Identify which cell holds the provided text, then report its (X, Y) central coordinate. 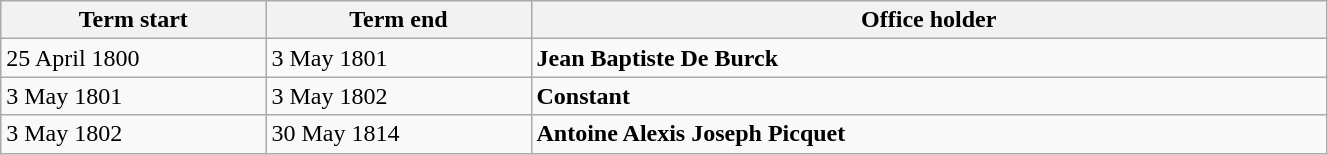
25 April 1800 (134, 58)
Constant (928, 96)
Jean Baptiste De Burck (928, 58)
Term end (398, 20)
Term start (134, 20)
Office holder (928, 20)
30 May 1814 (398, 134)
Antoine Alexis Joseph Picquet (928, 134)
